From the cell containing the given text, extract its center point as (X, Y) coordinate. 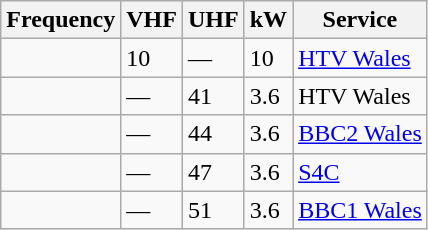
Frequency (61, 20)
51 (213, 210)
44 (213, 134)
41 (213, 96)
S4C (360, 172)
BBC1 Wales (360, 210)
BBC2 Wales (360, 134)
UHF (213, 20)
47 (213, 172)
kW (268, 20)
VHF (152, 20)
Service (360, 20)
